Determine the (x, y) coordinate at the center of the cell enclosing the given text.  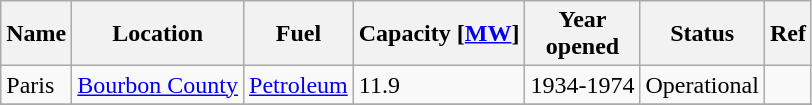
Paris (36, 85)
Operational (702, 85)
Yearopened (582, 34)
Ref (788, 34)
Location (158, 34)
11.9 (439, 85)
Name (36, 34)
Fuel (299, 34)
Bourbon County (158, 85)
Petroleum (299, 85)
1934-1974 (582, 85)
Capacity [MW] (439, 34)
Status (702, 34)
